Output the (x, y) coordinate of the center of the cell containing the given text.  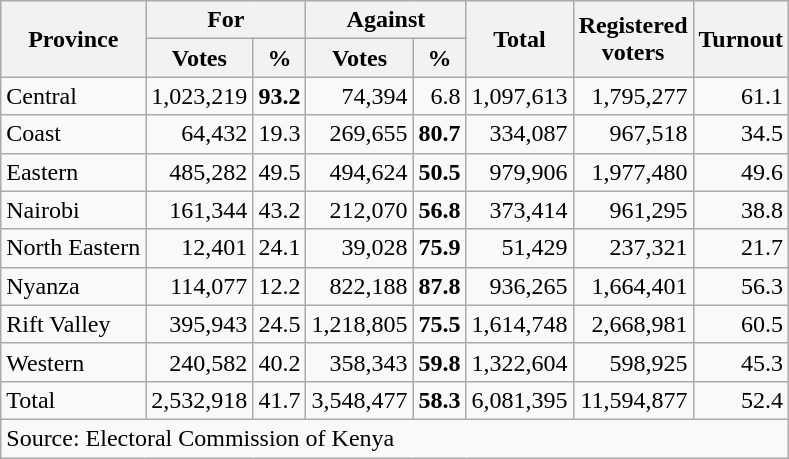
161,344 (200, 210)
52.4 (741, 400)
3,548,477 (360, 400)
598,925 (633, 362)
74,394 (360, 96)
24.5 (280, 324)
North Eastern (74, 248)
75.5 (440, 324)
21.7 (741, 248)
39,028 (360, 248)
240,582 (200, 362)
961,295 (633, 210)
50.5 (440, 172)
1,977,480 (633, 172)
49.5 (280, 172)
51,429 (520, 248)
41.7 (280, 400)
38.8 (741, 210)
1,664,401 (633, 286)
19.3 (280, 134)
45.3 (741, 362)
87.8 (440, 286)
114,077 (200, 286)
2,532,918 (200, 400)
Nyanza (74, 286)
Western (74, 362)
80.7 (440, 134)
1,023,219 (200, 96)
40.2 (280, 362)
2,668,981 (633, 324)
Against (386, 20)
Province (74, 39)
1,097,613 (520, 96)
59.8 (440, 362)
485,282 (200, 172)
Central (74, 96)
60.5 (741, 324)
237,321 (633, 248)
56.3 (741, 286)
56.8 (440, 210)
12,401 (200, 248)
49.6 (741, 172)
334,087 (520, 134)
75.9 (440, 248)
64,432 (200, 134)
269,655 (360, 134)
822,188 (360, 286)
1,322,604 (520, 362)
1,795,277 (633, 96)
43.2 (280, 210)
6.8 (440, 96)
24.1 (280, 248)
Source: Electoral Commission of Kenya (395, 438)
1,218,805 (360, 324)
Registeredvoters (633, 39)
93.2 (280, 96)
11,594,877 (633, 400)
12.2 (280, 286)
979,906 (520, 172)
Eastern (74, 172)
967,518 (633, 134)
373,414 (520, 210)
395,943 (200, 324)
212,070 (360, 210)
Coast (74, 134)
494,624 (360, 172)
Turnout (741, 39)
Rift Valley (74, 324)
61.1 (741, 96)
936,265 (520, 286)
1,614,748 (520, 324)
358,343 (360, 362)
34.5 (741, 134)
For (226, 20)
6,081,395 (520, 400)
58.3 (440, 400)
Nairobi (74, 210)
